Provide the (X, Y) coordinate of the cell's center where the given text is located.  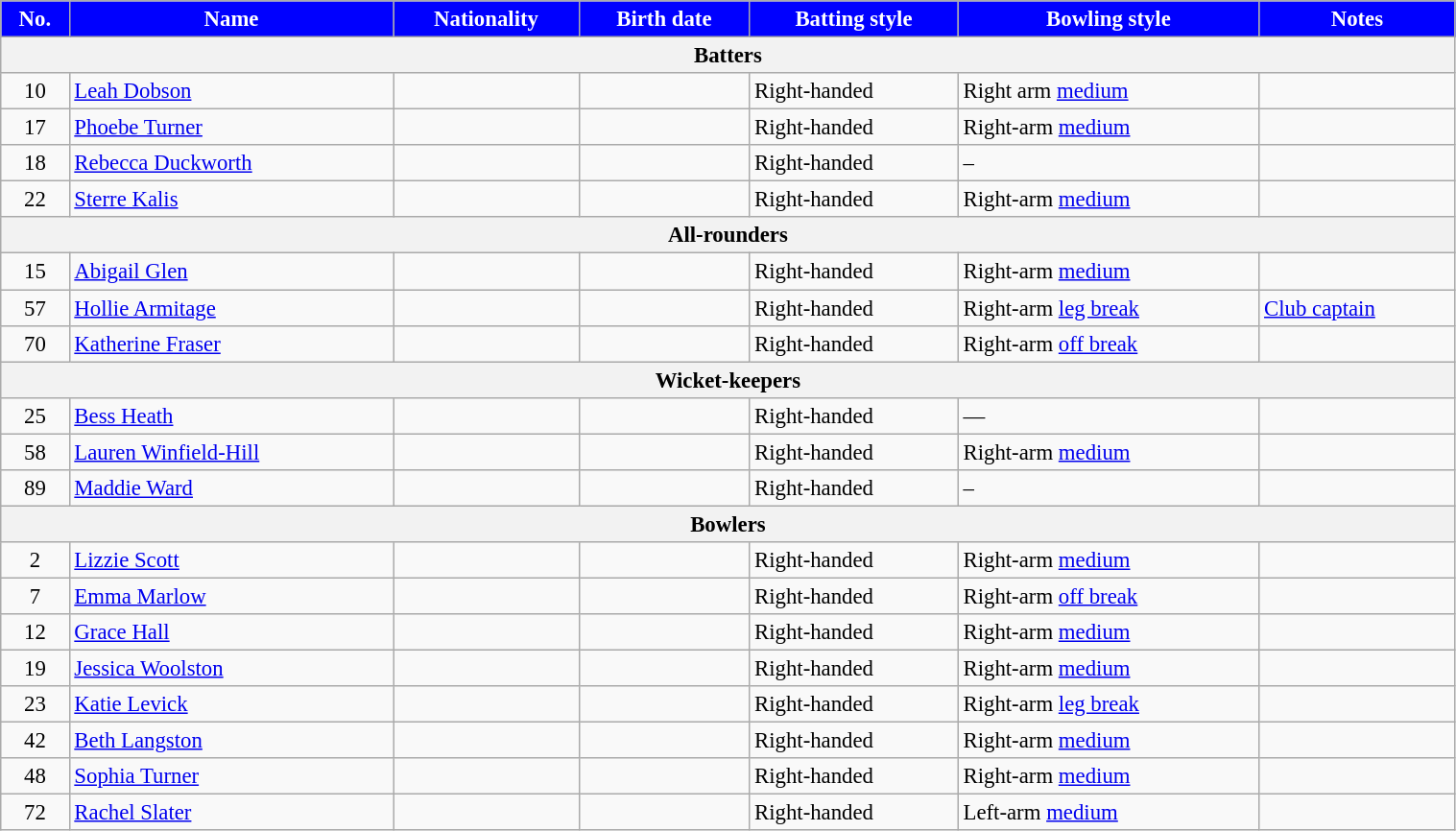
Name (231, 19)
58 (35, 452)
Rebecca Duckworth (231, 163)
Leah Dobson (231, 91)
Beth Langston (231, 741)
Hollie Armitage (231, 308)
23 (35, 704)
Sophia Turner (231, 776)
70 (35, 344)
Phoebe Turner (231, 128)
Nationality (486, 19)
12 (35, 632)
Bowlers (728, 524)
All-rounders (728, 235)
No. (35, 19)
2 (35, 560)
42 (35, 741)
Wicket-keepers (728, 380)
Rachel Slater (231, 813)
25 (35, 415)
Bowling style (1109, 19)
Grace Hall (231, 632)
57 (35, 308)
17 (35, 128)
Bess Heath (231, 415)
Batting style (854, 19)
Emma Marlow (231, 596)
Lizzie Scott (231, 560)
Club captain (1357, 308)
72 (35, 813)
Abigail Glen (231, 272)
Lauren Winfield-Hill (231, 452)
Batters (728, 56)
Birth date (664, 19)
Notes (1357, 19)
19 (35, 669)
— (1109, 415)
Right arm medium (1109, 91)
15 (35, 272)
89 (35, 488)
Sterre Kalis (231, 200)
Jessica Woolston (231, 669)
18 (35, 163)
10 (35, 91)
48 (35, 776)
Katherine Fraser (231, 344)
Maddie Ward (231, 488)
22 (35, 200)
Left-arm medium (1109, 813)
7 (35, 596)
Katie Levick (231, 704)
